Scan for the cell matching the given text and deliver its (x, y) coordinate at center. 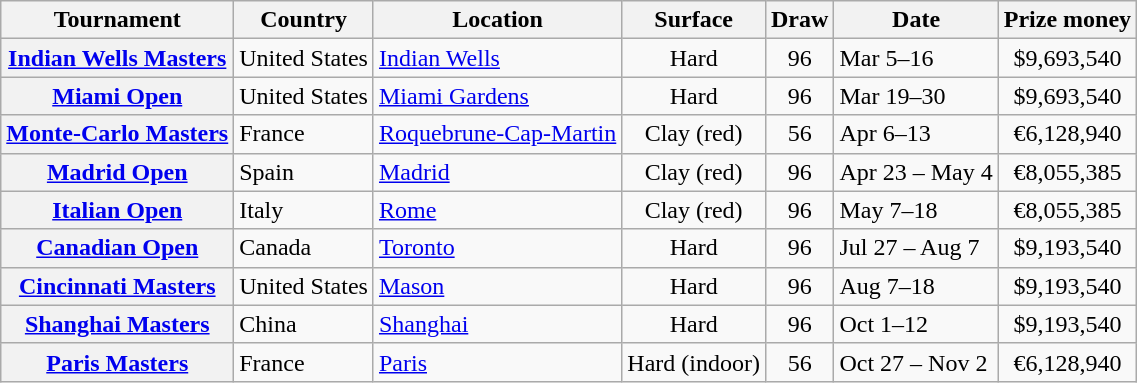
Surface (694, 20)
Miami Gardens (497, 96)
Paris (497, 362)
Rome (497, 210)
Tournament (118, 20)
Canadian Open (118, 248)
Location (497, 20)
Shanghai Masters (118, 324)
Apr 23 – May 4 (916, 172)
Spain (304, 172)
Cincinnati Masters (118, 286)
Apr 6–13 (916, 134)
Shanghai (497, 324)
May 7–18 (916, 210)
Indian Wells Masters (118, 58)
Oct 27 – Nov 2 (916, 362)
Canada (304, 248)
Italian Open (118, 210)
Roquebrune-Cap-Martin (497, 134)
Mason (497, 286)
Country (304, 20)
Oct 1–12 (916, 324)
Italy (304, 210)
Hard (indoor) (694, 362)
Mar 5–16 (916, 58)
Madrid (497, 172)
Date (916, 20)
Indian Wells (497, 58)
Jul 27 – Aug 7 (916, 248)
Prize money (1067, 20)
Paris Masters (118, 362)
Toronto (497, 248)
China (304, 324)
Draw (799, 20)
Miami Open (118, 96)
Aug 7–18 (916, 286)
Mar 19–30 (916, 96)
Monte-Carlo Masters (118, 134)
Madrid Open (118, 172)
